Find where the given text appears and provide that cell's center as (x, y) coordinate. 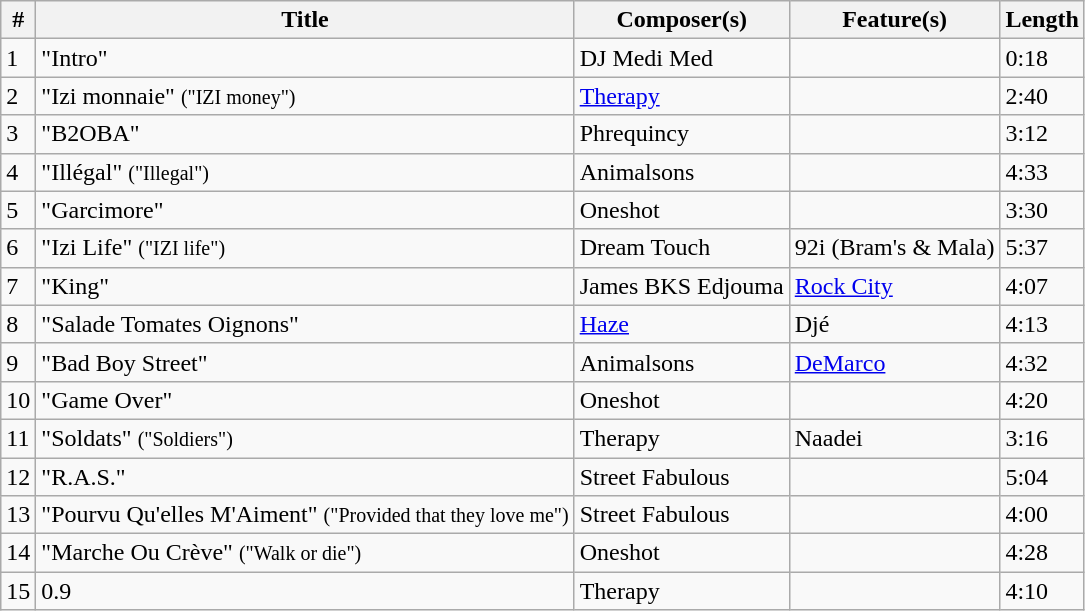
10 (18, 400)
5 (18, 210)
Djé (894, 324)
4:07 (1042, 286)
5:37 (1042, 248)
3:12 (1042, 134)
"Garcimore" (305, 210)
0.9 (305, 591)
Feature(s) (894, 20)
"Game Over" (305, 400)
"King" (305, 286)
4:28 (1042, 553)
"Intro" (305, 58)
13 (18, 515)
James BKS Edjouma (682, 286)
# (18, 20)
"Marche Ou Crève" ("Walk or die") (305, 553)
12 (18, 477)
92i (Bram's & Mala) (894, 248)
9 (18, 362)
Haze (682, 324)
5:04 (1042, 477)
"R.A.S." (305, 477)
Rock City (894, 286)
Naadei (894, 438)
"Salade Tomates Oignons" (305, 324)
15 (18, 591)
6 (18, 248)
2 (18, 96)
4:00 (1042, 515)
"Soldats" ("Soldiers") (305, 438)
4:33 (1042, 172)
7 (18, 286)
"Illégal" ("Illegal") (305, 172)
"B2OBA" (305, 134)
4:20 (1042, 400)
8 (18, 324)
0:18 (1042, 58)
Length (1042, 20)
11 (18, 438)
DJ Medi Med (682, 58)
3:16 (1042, 438)
1 (18, 58)
"Izi Life" ("IZI life") (305, 248)
4:10 (1042, 591)
Phrequincy (682, 134)
"Bad Boy Street" (305, 362)
"Pourvu Qu'elles M'Aiment" ("Provided that they love me") (305, 515)
DeMarco (894, 362)
4:13 (1042, 324)
Title (305, 20)
4:32 (1042, 362)
4 (18, 172)
3 (18, 134)
Dream Touch (682, 248)
Composer(s) (682, 20)
"Izi monnaie" ("IZI money") (305, 96)
2:40 (1042, 96)
3:30 (1042, 210)
14 (18, 553)
